Find where the given text appears and provide that cell's center as (x, y) coordinate. 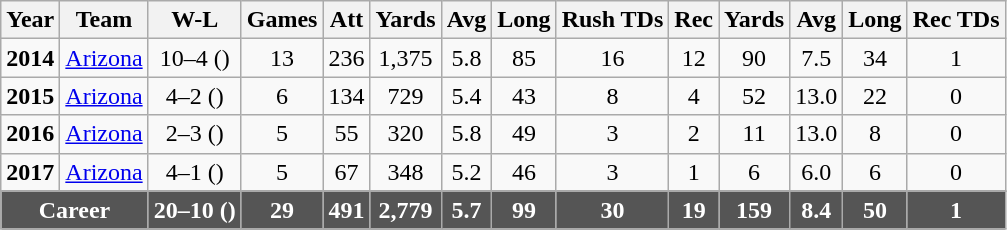
85 (524, 58)
19 (694, 210)
46 (524, 172)
50 (875, 210)
99 (524, 210)
2015 (30, 96)
7.5 (816, 58)
29 (282, 210)
20–10 () (194, 210)
52 (754, 96)
5.4 (466, 96)
5.7 (466, 210)
Games (282, 20)
729 (406, 96)
2 (694, 134)
Career (74, 210)
2014 (30, 58)
2016 (30, 134)
8.4 (816, 210)
236 (346, 58)
1,375 (406, 58)
90 (754, 58)
4–1 () (194, 172)
43 (524, 96)
13 (282, 58)
34 (875, 58)
134 (346, 96)
30 (612, 210)
Rec (694, 20)
4 (694, 96)
Year (30, 20)
Rec TDs (956, 20)
2–3 () (194, 134)
348 (406, 172)
4–2 () (194, 96)
W-L (194, 20)
491 (346, 210)
Rush TDs (612, 20)
320 (406, 134)
22 (875, 96)
67 (346, 172)
2,779 (406, 210)
11 (754, 134)
55 (346, 134)
12 (694, 58)
16 (612, 58)
5.2 (466, 172)
2017 (30, 172)
Team (104, 20)
159 (754, 210)
6.0 (816, 172)
10–4 () (194, 58)
Att (346, 20)
49 (524, 134)
